Pinpoint the cell where the given text exists, returning its [x, y] midpoint coordinate. 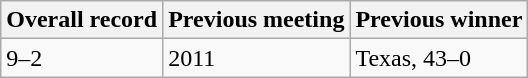
9–2 [82, 58]
Texas, 43–0 [439, 58]
Previous winner [439, 20]
Overall record [82, 20]
2011 [256, 58]
Previous meeting [256, 20]
